Output the [x, y] coordinate of the center of the cell containing the given text.  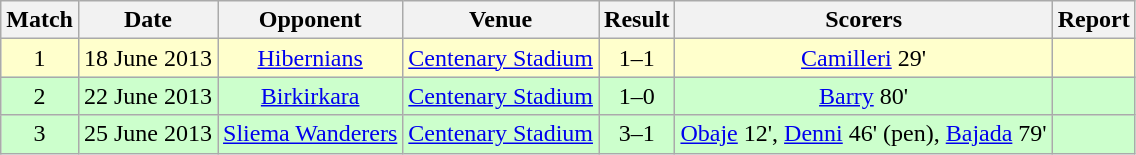
Date [148, 20]
Match [40, 20]
Venue [501, 20]
Birkirkara [310, 96]
25 June 2013 [148, 134]
Barry 80' [864, 96]
Scorers [864, 20]
Opponent [310, 20]
Report [1094, 20]
Sliema Wanderers [310, 134]
18 June 2013 [148, 58]
Camilleri 29' [864, 58]
Obaje 12', Denni 46' (pen), Bajada 79' [864, 134]
Result [637, 20]
Hibernians [310, 58]
1 [40, 58]
3 [40, 134]
1–1 [637, 58]
2 [40, 96]
22 June 2013 [148, 96]
3–1 [637, 134]
1–0 [637, 96]
